Identify which cell holds the provided text, then report its (X, Y) central coordinate. 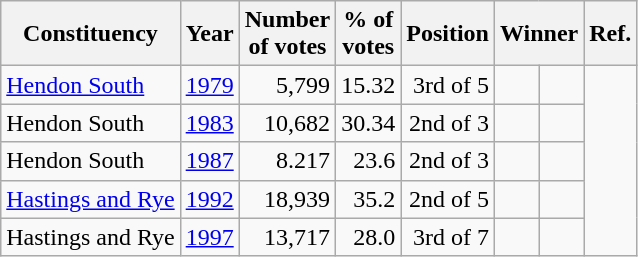
8.217 (287, 161)
1992 (210, 199)
% ofvotes (368, 34)
13,717 (287, 237)
10,682 (287, 123)
Ref. (610, 34)
15.32 (368, 85)
Position (448, 34)
30.34 (368, 123)
1979 (210, 85)
18,939 (287, 199)
5,799 (287, 85)
Winner (538, 34)
3rd of 7 (448, 237)
2nd of 5 (448, 199)
Year (210, 34)
Numberof votes (287, 34)
35.2 (368, 199)
1997 (210, 237)
28.0 (368, 237)
Constituency (90, 34)
1983 (210, 123)
1987 (210, 161)
23.6 (368, 161)
3rd of 5 (448, 85)
